Capture the cell that displays the provided text and extract its [x, y] central coordinate. 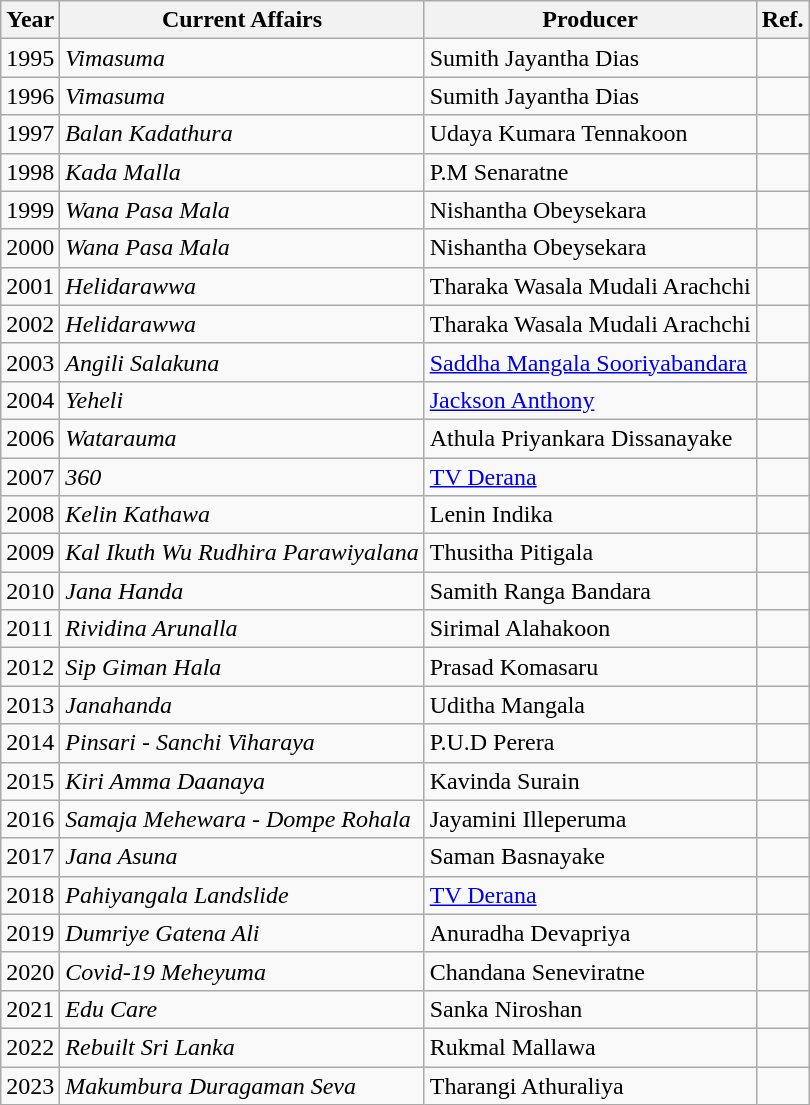
Producer [590, 20]
Makumbura Duragaman Seva [242, 1085]
Prasad Komasaru [590, 667]
Yeheli [242, 400]
2018 [30, 895]
2014 [30, 743]
2023 [30, 1085]
Pahiyangala Landslide [242, 895]
2003 [30, 362]
Thusitha Pitigala [590, 553]
Jackson Anthony [590, 400]
Samith Ranga Bandara [590, 591]
2022 [30, 1047]
Athula Priyankara Dissanayake [590, 438]
2020 [30, 971]
Rukmal Mallawa [590, 1047]
Lenin Indika [590, 515]
Janahanda [242, 705]
Watarauma [242, 438]
Covid-19 Meheyuma [242, 971]
Year [30, 20]
2009 [30, 553]
P.U.D Perera [590, 743]
Sirimal Alahakoon [590, 629]
Rividina Arunalla [242, 629]
2019 [30, 933]
Jayamini Illeperuma [590, 819]
2004 [30, 400]
Jana Asuna [242, 857]
Angili Salakuna [242, 362]
Ref. [782, 20]
1998 [30, 172]
Sip Giman Hala [242, 667]
Edu Care [242, 1009]
Tharangi Athuraliya [590, 1085]
2006 [30, 438]
2021 [30, 1009]
Sanka Niroshan [590, 1009]
360 [242, 477]
P.M Senaratne [590, 172]
2000 [30, 248]
2010 [30, 591]
2008 [30, 515]
1999 [30, 210]
Current Affairs [242, 20]
2007 [30, 477]
2017 [30, 857]
2016 [30, 819]
Pinsari - Sanchi Viharaya [242, 743]
Kavinda Surain [590, 781]
Anuradha Devapriya [590, 933]
2012 [30, 667]
1997 [30, 134]
Samaja Mehewara - Dompe Rohala [242, 819]
Saman Basnayake [590, 857]
2001 [30, 286]
1995 [30, 58]
1996 [30, 96]
Kal Ikuth Wu Rudhira Parawiyalana [242, 553]
Kada Malla [242, 172]
Kelin Kathawa [242, 515]
2013 [30, 705]
Dumriye Gatena Ali [242, 933]
Uditha Mangala [590, 705]
Balan Kadathura [242, 134]
2015 [30, 781]
Saddha Mangala Sooriyabandara [590, 362]
Udaya Kumara Tennakoon [590, 134]
Rebuilt Sri Lanka [242, 1047]
Kiri Amma Daanaya [242, 781]
Chandana Seneviratne [590, 971]
2011 [30, 629]
Jana Handa [242, 591]
2002 [30, 324]
